Return the [x, y] coordinate for the center point of the cell that contains the specified text.  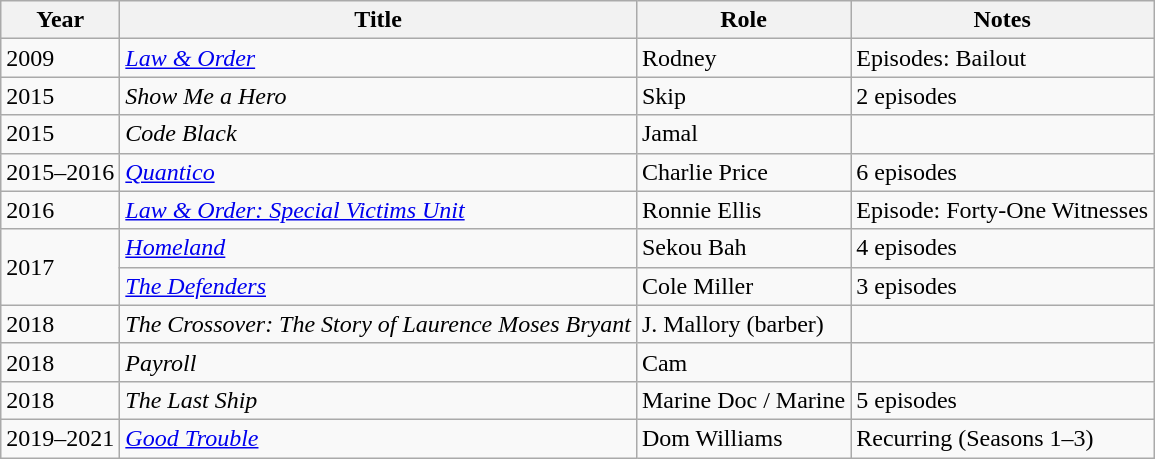
Cam [743, 362]
6 episodes [1002, 172]
5 episodes [1002, 400]
Payroll [378, 362]
Episodes: Bailout [1002, 58]
2019–2021 [60, 438]
2017 [60, 267]
Quantico [378, 172]
Charlie Price [743, 172]
J. Mallory (barber) [743, 324]
Law & Order [378, 58]
Ronnie Ellis [743, 210]
Marine Doc / Marine [743, 400]
Notes [1002, 20]
2016 [60, 210]
Year [60, 20]
The Crossover: The Story of Laurence Moses Bryant [378, 324]
Sekou Bah [743, 248]
Law & Order: Special Victims Unit [378, 210]
2 episodes [1002, 96]
Homeland [378, 248]
Good Trouble [378, 438]
Dom Williams [743, 438]
Cole Miller [743, 286]
3 episodes [1002, 286]
4 episodes [1002, 248]
Rodney [743, 58]
2009 [60, 58]
Jamal [743, 134]
Recurring (Seasons 1–3) [1002, 438]
The Defenders [378, 286]
Skip [743, 96]
The Last Ship [378, 400]
Code Black [378, 134]
Show Me a Hero [378, 96]
Title [378, 20]
Role [743, 20]
Episode: Forty-One Witnesses [1002, 210]
2015–2016 [60, 172]
